Extract the (X, Y) coordinate from the center of the cell holding the provided text.  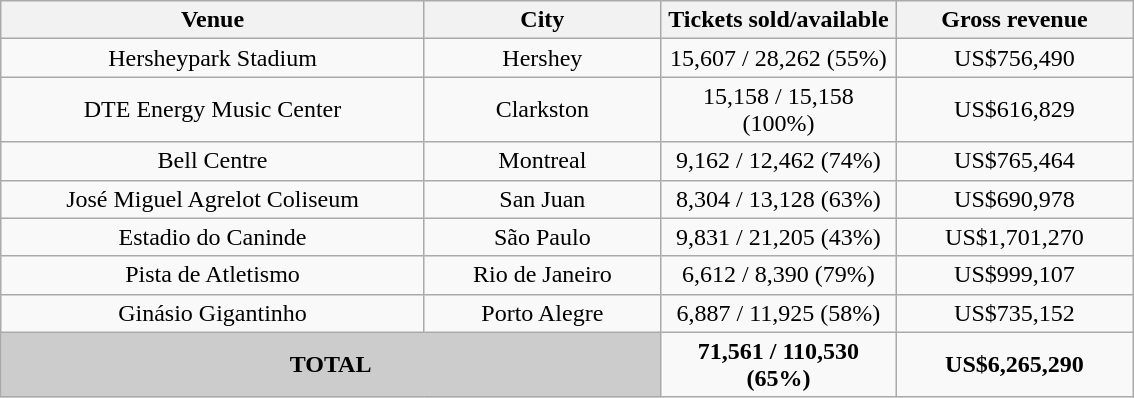
US$756,490 (1014, 58)
US$735,152 (1014, 313)
Bell Centre (213, 161)
71,561 / 110,530(65%) (778, 364)
City (542, 20)
Montreal (542, 161)
Venue (213, 20)
Hershey (542, 58)
Estadio do Caninde (213, 237)
US$1,701,270 (1014, 237)
Hersheypark Stadium (213, 58)
8,304 / 13,128 (63%) (778, 199)
Clarkston (542, 110)
US$765,464 (1014, 161)
US$690,978 (1014, 199)
9,831 / 21,205 (43%) (778, 237)
Rio de Janeiro (542, 275)
San Juan (542, 199)
US$999,107 (1014, 275)
6,887 / 11,925 (58%) (778, 313)
6,612 / 8,390 (79%) (778, 275)
US$6,265,290 (1014, 364)
Tickets sold/available (778, 20)
Porto Alegre (542, 313)
DTE Energy Music Center (213, 110)
US$616,829 (1014, 110)
Ginásio Gigantinho (213, 313)
TOTAL (331, 364)
Pista de Atletismo (213, 275)
15,158 / 15,158 (100%) (778, 110)
9,162 / 12,462 (74%) (778, 161)
Gross revenue (1014, 20)
José Miguel Agrelot Coliseum (213, 199)
São Paulo (542, 237)
15,607 / 28,262 (55%) (778, 58)
